For the text-containing cell, return its midpoint in (X, Y) coordinate format. 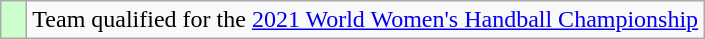
Team qualified for the 2021 World Women's Handball Championship (366, 20)
